Output the [X, Y] coordinate of the center of the cell containing the given text.  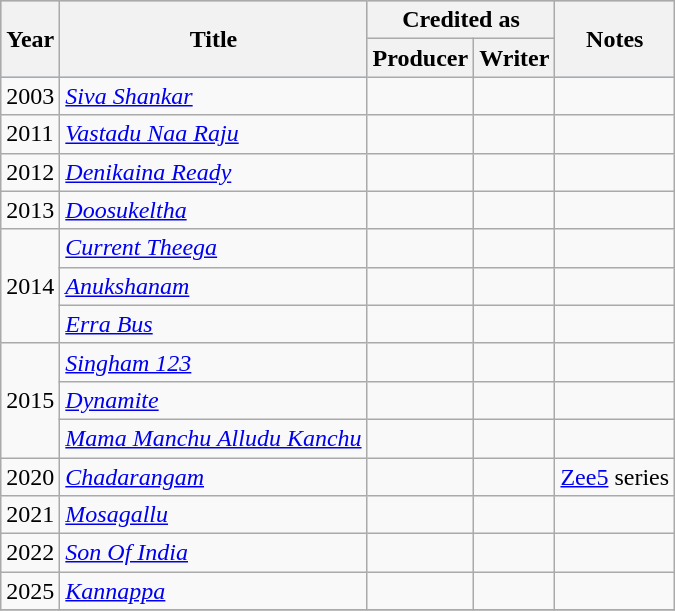
Mosagallu [214, 515]
Mama Manchu Alludu Kanchu [214, 438]
Current Theega [214, 248]
Singham 123 [214, 362]
2012 [30, 172]
Credited as [461, 20]
2021 [30, 515]
2025 [30, 591]
2003 [30, 96]
Chadarangam [214, 477]
Anukshanam [214, 286]
Notes [615, 39]
2022 [30, 553]
Zee5 series [615, 477]
2013 [30, 210]
Writer [514, 58]
Erra Bus [214, 324]
Siva Shankar [214, 96]
Vastadu Naa Raju [214, 134]
Denikaina Ready [214, 172]
2011 [30, 134]
Dynamite [214, 400]
Year [30, 39]
Title [214, 39]
Kannappa [214, 591]
Producer [420, 58]
2014 [30, 286]
Doosukeltha [214, 210]
2015 [30, 400]
2020 [30, 477]
Son Of India [214, 553]
